Capture the cell that displays the provided text and extract its [X, Y] central coordinate. 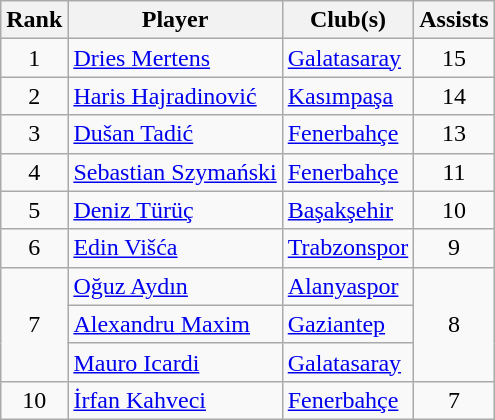
Dries Mertens [175, 58]
Rank [34, 20]
Mauro Icardi [175, 362]
Oğuz Aydın [175, 286]
Deniz Türüç [175, 210]
14 [454, 96]
Assists [454, 20]
Alanyaspor [348, 286]
11 [454, 172]
9 [454, 248]
15 [454, 58]
4 [34, 172]
İrfan Kahveci [175, 400]
Gaziantep [348, 324]
Haris Hajradinović [175, 96]
13 [454, 134]
1 [34, 58]
Sebastian Szymański [175, 172]
5 [34, 210]
Player [175, 20]
3 [34, 134]
8 [454, 324]
Dušan Tadić [175, 134]
Trabzonspor [348, 248]
6 [34, 248]
Kasımpaşa [348, 96]
Alexandru Maxim [175, 324]
2 [34, 96]
Club(s) [348, 20]
Edin Višća [175, 248]
Başakşehir [348, 210]
